Return the (X, Y) coordinate for the center point of the cell that contains the specified text.  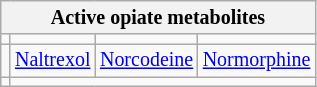
Active opiate metabolites (158, 18)
Norcodeine (146, 60)
Naltrexol (52, 60)
Normorphine (256, 60)
